Locate the cell with the specified text and output its [X, Y] center coordinate. 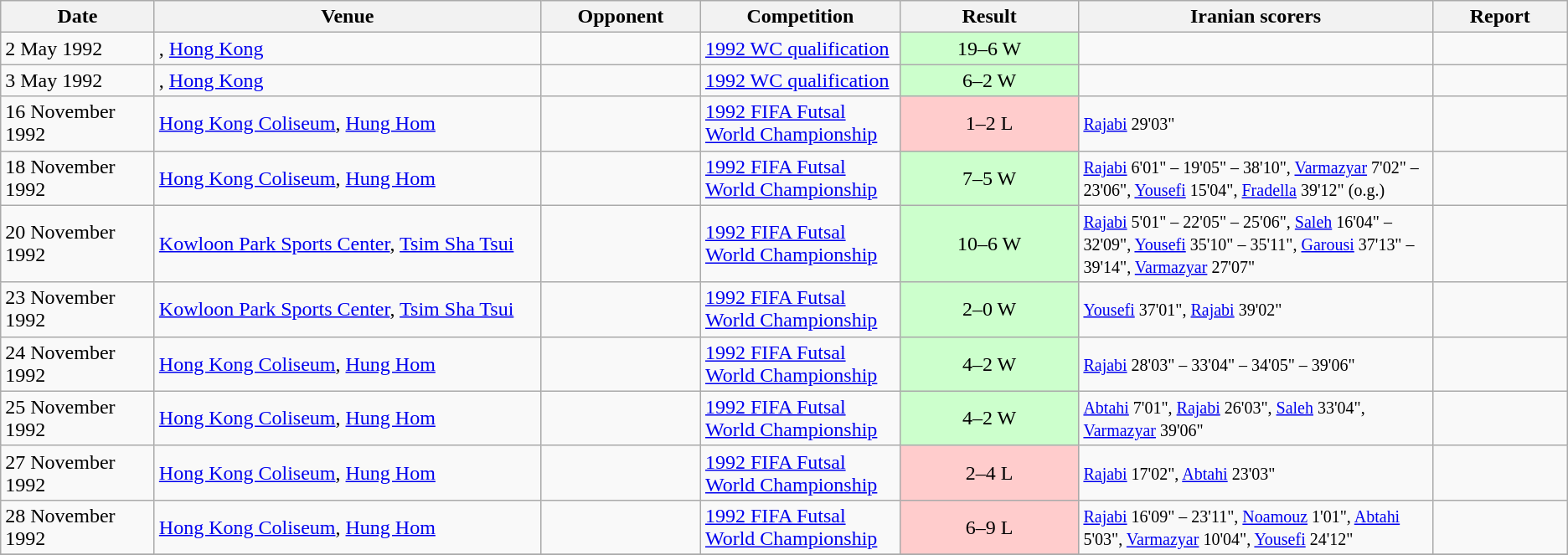
27 November 1992 [78, 472]
Opponent [620, 17]
2 May 1992 [78, 49]
6–2 W [989, 80]
2–4 L [989, 472]
Rajabi 6'01" – 19'05" – 38'10", Varmazyar 7'02" – 23'06", Yousefi 15'04", Fradella 39'12" (o.g.) [1256, 177]
Rajabi 28'03" – 33'04" – 34'05" – 39'06" [1256, 363]
Rajabi 16'09" – 23'11", Noamouz 1'01", Abtahi 5'03", Varmazyar 10'04", Yousefi 24'12" [1256, 527]
20 November 1992 [78, 244]
10–6 W [989, 244]
1–2 L [989, 124]
7–5 W [989, 177]
Rajabi 29'03" [1256, 124]
Abtahi 7'01", Rajabi 26'03", Saleh 33'04", Varmazyar 39'06" [1256, 419]
Report [1499, 17]
28 November 1992 [78, 527]
Yousefi 37'01", Rajabi 39'02" [1256, 310]
Date [78, 17]
Rajabi 5'01" – 22'05" – 25'06", Saleh 16'04" – 32'09", Yousefi 35'10" – 35'11", Garousi 37'13" – 39'14", Varmazyar 27'07" [1256, 244]
23 November 1992 [78, 310]
19–6 W [989, 49]
2–0 W [989, 310]
Competition [800, 17]
25 November 1992 [78, 419]
16 November 1992 [78, 124]
Iranian scorers [1256, 17]
6–9 L [989, 527]
24 November 1992 [78, 363]
18 November 1992 [78, 177]
Result [989, 17]
3 May 1992 [78, 80]
Venue [347, 17]
Rajabi 17'02", Abtahi 23'03" [1256, 472]
